Find where the given text appears and provide that cell's center as [X, Y] coordinate. 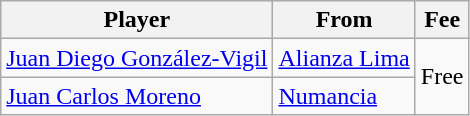
Numancia [344, 96]
From [344, 20]
Free [442, 77]
Alianza Lima [344, 58]
Juan Carlos Moreno [137, 96]
Player [137, 20]
Fee [442, 20]
Juan Diego González-Vigil [137, 58]
